Return [X, Y] of the center of cell containing provided text 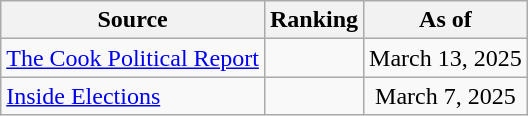
Ranking [314, 20]
Source [133, 20]
Inside Elections [133, 96]
March 7, 2025 [446, 96]
March 13, 2025 [446, 58]
The Cook Political Report [133, 58]
As of [446, 20]
